Identify which cell holds the provided text, then report its [x, y] central coordinate. 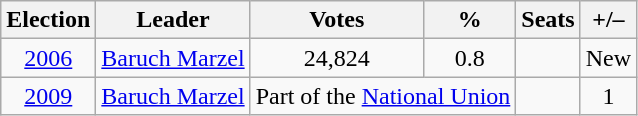
New [608, 58]
Votes [336, 20]
Seats [548, 20]
0.8 [469, 58]
+/– [608, 20]
24,824 [336, 58]
2006 [48, 58]
% [469, 20]
Part of the National Union [383, 96]
Election [48, 20]
Leader [173, 20]
1 [608, 96]
2009 [48, 96]
